Capture the cell that displays the provided text and extract its [x, y] central coordinate. 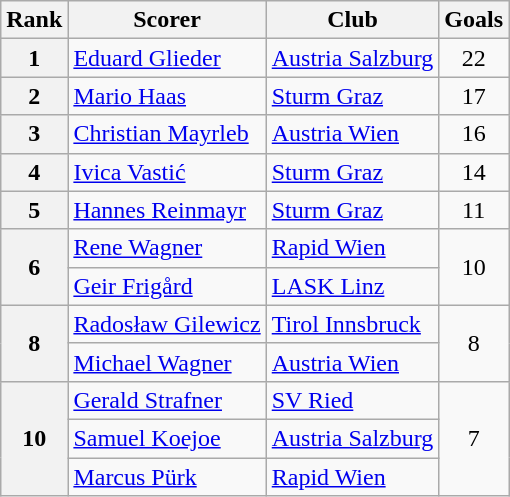
Tirol Innsbruck [352, 324]
17 [474, 96]
16 [474, 134]
22 [474, 58]
14 [474, 172]
4 [34, 172]
1 [34, 58]
Club [352, 20]
Gerald Strafner [167, 400]
3 [34, 134]
2 [34, 96]
Scorer [167, 20]
7 [474, 438]
SV Ried [352, 400]
Marcus Pürk [167, 477]
Radosław Gilewicz [167, 324]
Rene Wagner [167, 248]
Hannes Reinmayr [167, 210]
5 [34, 210]
Michael Wagner [167, 362]
11 [474, 210]
Eduard Glieder [167, 58]
Rank [34, 20]
LASK Linz [352, 286]
6 [34, 267]
Mario Haas [167, 96]
Goals [474, 20]
Samuel Koejoe [167, 438]
Geir Frigård [167, 286]
Christian Mayrleb [167, 134]
Ivica Vastić [167, 172]
